Locate the cell with the specified text and output its (x, y) center coordinate. 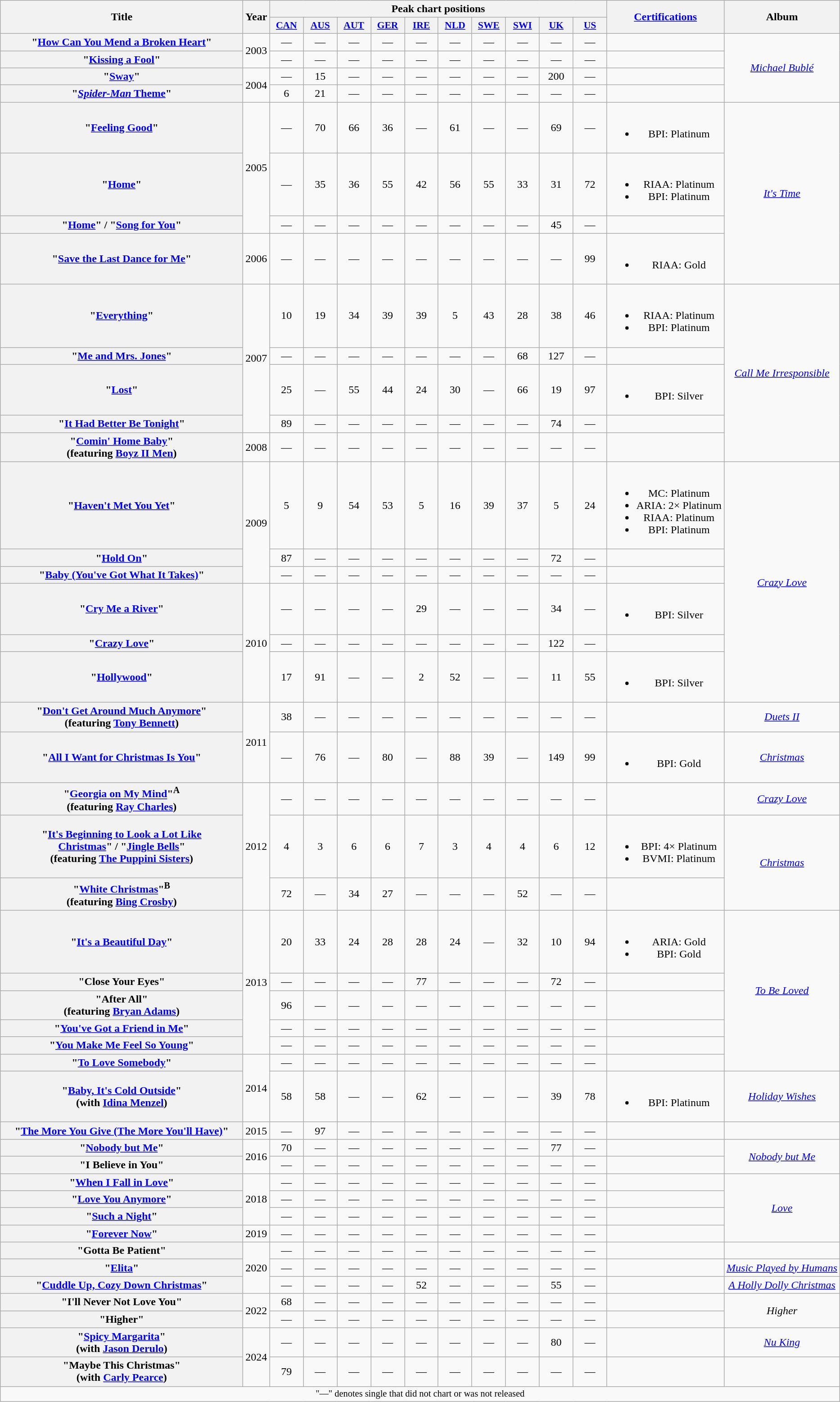
74 (556, 424)
53 (388, 505)
2003 (257, 50)
149 (556, 758)
"After All"(featuring Bryan Adams) (122, 1005)
UK (556, 26)
91 (321, 677)
"How Can You Mend a Broken Heart" (122, 42)
"Spicy Margarita"(with Jason Derulo) (122, 1342)
"Such a Night" (122, 1216)
Higher (782, 1311)
"Haven't Met You Yet" (122, 505)
"To Love Somebody" (122, 1062)
2008 (257, 447)
2022 (257, 1311)
"Spider-Man Theme" (122, 94)
"Home" (122, 185)
"Maybe This Christmas"(with Carly Pearce) (122, 1372)
"The More You Give (The More You'll Have)" (122, 1130)
2006 (257, 259)
30 (455, 390)
It's Time (782, 193)
200 (556, 77)
"Higher" (122, 1319)
12 (590, 846)
US (590, 26)
87 (286, 558)
2013 (257, 982)
Year (257, 17)
37 (522, 505)
"Elita" (122, 1268)
Title (122, 17)
2016 (257, 1156)
"Cry Me a River" (122, 609)
2 (421, 677)
GER (388, 26)
Peak chart positions (438, 9)
54 (354, 505)
2007 (257, 358)
29 (421, 609)
ARIA: GoldBPI: Gold (665, 942)
"Lost" (122, 390)
To Be Loved (782, 991)
Album (782, 17)
76 (321, 758)
20 (286, 942)
2012 (257, 847)
BPI: Gold (665, 758)
"Love You Anymore" (122, 1199)
IRE (421, 26)
44 (388, 390)
35 (321, 185)
2004 (257, 85)
"You Make Me Feel So Young" (122, 1045)
2009 (257, 522)
78 (590, 1096)
BPI: 4× PlatinumBVMI: Platinum (665, 846)
"It Had Better Be Tonight" (122, 424)
SWI (522, 26)
"—" denotes single that did not chart or was not released (420, 1394)
2024 (257, 1357)
96 (286, 1005)
15 (321, 77)
Call Me Irresponsible (782, 373)
"Baby, It's Cold Outside"(with Idina Menzel) (122, 1096)
"I'll Never Not Love You" (122, 1302)
"Kissing a Fool" (122, 59)
45 (556, 225)
AUT (354, 26)
"Crazy Love" (122, 643)
"Feeling Good" (122, 128)
Nu King (782, 1342)
SWE (489, 26)
69 (556, 128)
MC: PlatinumARIA: 2× PlatinumRIAA: PlatinumBPI: Platinum (665, 505)
16 (455, 505)
56 (455, 185)
Certifications (665, 17)
25 (286, 390)
"All I Want for Christmas Is You" (122, 758)
94 (590, 942)
"Hollywood" (122, 677)
"Close Your Eyes" (122, 982)
2019 (257, 1234)
2014 (257, 1088)
Music Played by Humans (782, 1268)
2005 (257, 168)
122 (556, 643)
"Gotta Be Patient" (122, 1251)
"Comin' Home Baby"(featuring Boyz II Men) (122, 447)
"Georgia on My Mind"A(featuring Ray Charles) (122, 799)
62 (421, 1096)
"Home" / "Song for You" (122, 225)
"It's Beginning to Look a Lot LikeChristmas" / "Jingle Bells"(featuring The Puppini Sisters) (122, 846)
17 (286, 677)
Holiday Wishes (782, 1096)
42 (421, 185)
88 (455, 758)
31 (556, 185)
"When I Fall in Love" (122, 1182)
46 (590, 316)
11 (556, 677)
2018 (257, 1199)
Nobody but Me (782, 1156)
7 (421, 846)
RIAA: Gold (665, 259)
2020 (257, 1268)
"Don't Get Around Much Anymore"(featuring Tony Bennett) (122, 717)
Love (782, 1208)
"It's a Beautiful Day" (122, 942)
"Baby (You've Got What It Takes)" (122, 575)
"I Believe in You" (122, 1165)
"Forever Now" (122, 1234)
61 (455, 128)
Duets II (782, 717)
"Cuddle Up, Cozy Down Christmas" (122, 1285)
"Hold On" (122, 558)
"Nobody but Me" (122, 1148)
127 (556, 356)
9 (321, 505)
32 (522, 942)
27 (388, 894)
"White Christmas"B(featuring Bing Crosby) (122, 894)
2011 (257, 743)
"Sway" (122, 77)
CAN (286, 26)
"Everything" (122, 316)
43 (489, 316)
"You've Got a Friend in Me" (122, 1028)
NLD (455, 26)
79 (286, 1372)
21 (321, 94)
"Me and Mrs. Jones" (122, 356)
"Save the Last Dance for Me" (122, 259)
89 (286, 424)
2010 (257, 643)
Michael Bublé (782, 68)
AUS (321, 26)
A Holly Dolly Christmas (782, 1285)
2015 (257, 1130)
